Provide the (x, y) coordinate of the cell's center where the given text is located.  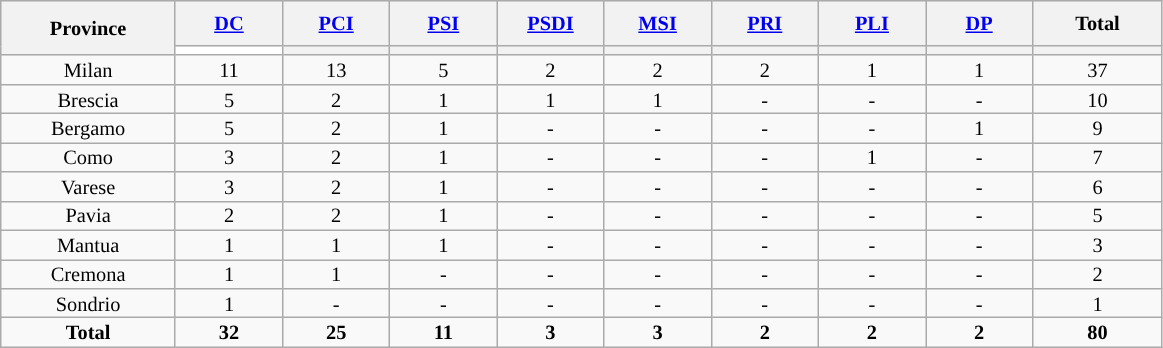
PRI (764, 22)
Como (88, 156)
Brescia (88, 98)
Province (88, 28)
Milan (88, 70)
Varese (88, 186)
10 (1098, 98)
Bergamo (88, 128)
Pavia (88, 216)
MSI (658, 22)
13 (336, 70)
DP (980, 22)
PCI (336, 22)
PSDI (550, 22)
9 (1098, 128)
80 (1098, 332)
PSI (444, 22)
DC (228, 22)
PLI (872, 22)
Mantua (88, 244)
Sondrio (88, 302)
7 (1098, 156)
6 (1098, 186)
32 (228, 332)
25 (336, 332)
37 (1098, 70)
Cremona (88, 274)
